Identify which cell holds the provided text, then report its (X, Y) central coordinate. 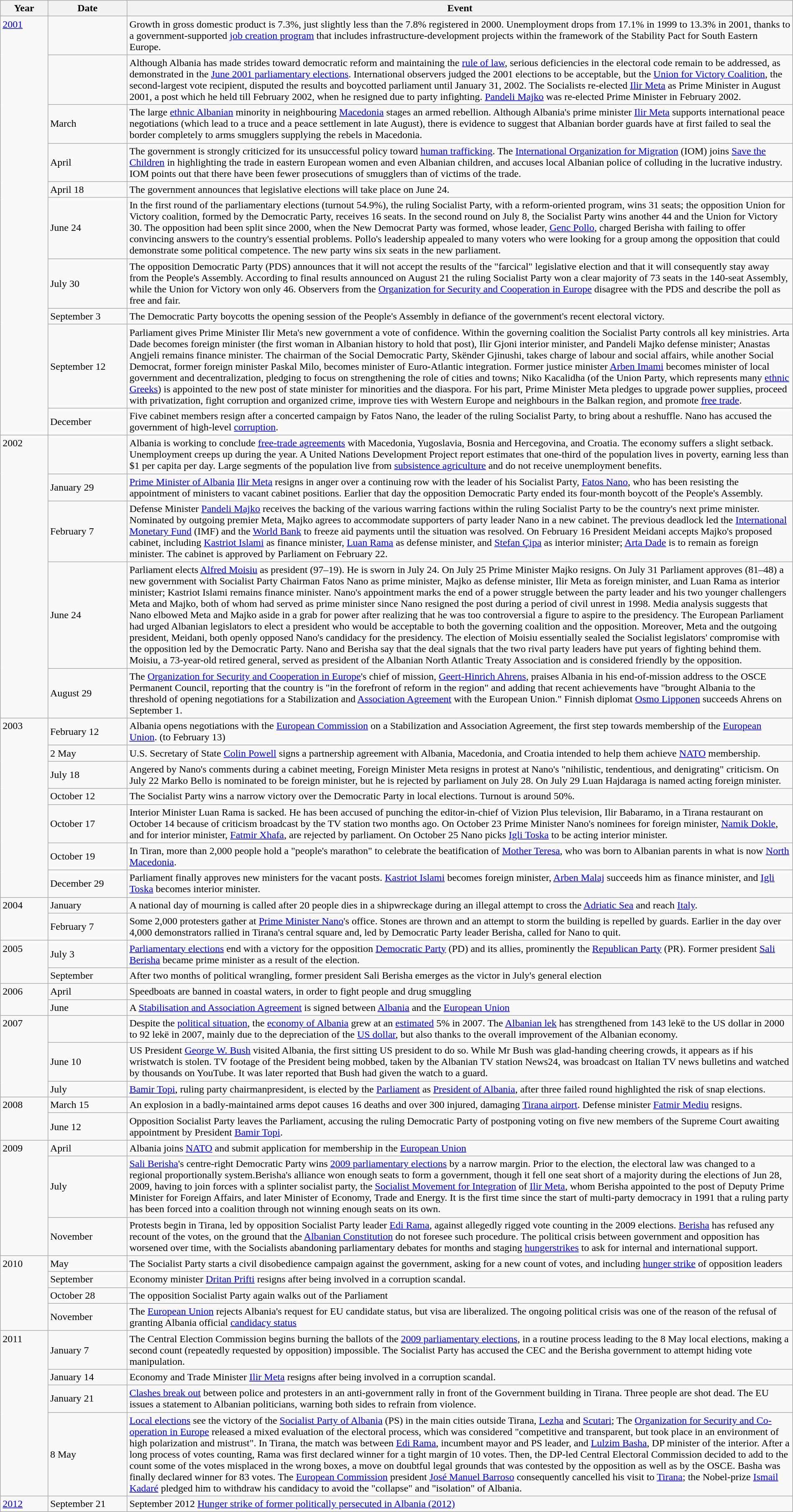
April 18 (87, 189)
An explosion in a badly-maintained arms depot causes 16 deaths and over 300 injured, damaging Tirana airport. Defense minister Fatmir Mediu resigns. (460, 1105)
2011 (24, 1413)
September 3 (87, 316)
2010 (24, 1293)
June (87, 1008)
2 May (87, 753)
Speedboats are banned in coastal waters, in order to fight people and drug smuggling (460, 991)
October 28 (87, 1295)
A Stabilisation and Association Agreement is signed between Albania and the European Union (460, 1008)
January 21 (87, 1399)
May (87, 1264)
June 10 (87, 1062)
2003 (24, 808)
October 17 (87, 824)
The Socialist Party wins a narrow victory over the Democratic Party in local elections. Turnout is around 50%. (460, 796)
Economy minister Dritan Prifti resigns after being involved in a corruption scandal. (460, 1279)
December (87, 422)
June 12 (87, 1127)
March 15 (87, 1105)
October 12 (87, 796)
2006 (24, 999)
2002 (24, 576)
September 2012 Hunger strike of former politically persecuted in Albania (2012) (460, 1504)
January 7 (87, 1350)
September 12 (87, 366)
2012 (24, 1504)
October 19 (87, 857)
July 18 (87, 775)
8 May (87, 1454)
After two months of political wrangling, former president Sali Berisha emerges as the victor in July's general election (460, 975)
March (87, 124)
2007 (24, 1057)
July 3 (87, 954)
Albania joins NATO and submit application for membership in the European Union (460, 1148)
December 29 (87, 883)
Date (87, 8)
Economy and Trade Minister Ilir Meta resigns after being involved in a corruption scandal. (460, 1377)
February 12 (87, 732)
January (87, 905)
Event (460, 8)
August 29 (87, 693)
September 21 (87, 1504)
2001 (24, 226)
January 14 (87, 1377)
2005 (24, 962)
July 30 (87, 284)
January 29 (87, 487)
A national day of mourning is called after 20 people dies in a shipwreckage during an illegal attempt to cross the Adriatic Sea and reach Italy. (460, 905)
2004 (24, 918)
2008 (24, 1118)
The opposition Socialist Party again walks out of the Parliament (460, 1295)
The government announces that legislative elections will take place on June 24. (460, 189)
2009 (24, 1198)
The Democratic Party boycotts the opening session of the People's Assembly in defiance of the government's recent electoral victory. (460, 316)
Year (24, 8)
